Scan for the cell matching the given text and deliver its (x, y) coordinate at center. 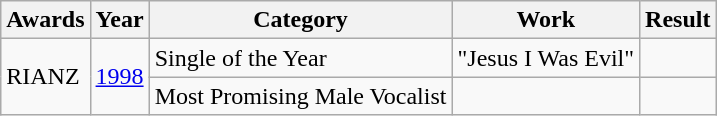
Awards (46, 20)
RIANZ (46, 77)
Result (678, 20)
1998 (120, 77)
Category (300, 20)
Year (120, 20)
"Jesus I Was Evil" (546, 58)
Work (546, 20)
Most Promising Male Vocalist (300, 96)
Single of the Year (300, 58)
